Provide the [X, Y] coordinate of the cell's center where the given text is located.  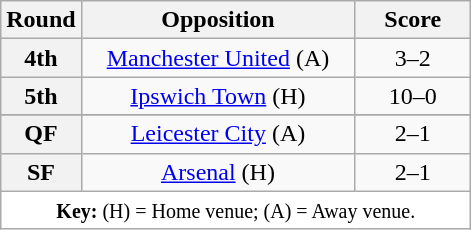
Leicester City (A) [218, 134]
Manchester United (A) [218, 58]
3–2 [413, 58]
4th [41, 58]
Round [41, 20]
Key: (H) = Home venue; (A) = Away venue. [236, 210]
SF [41, 172]
10–0 [413, 96]
QF [41, 134]
Ipswich Town (H) [218, 96]
Score [413, 20]
Arsenal (H) [218, 172]
5th [41, 96]
Opposition [218, 20]
